Provide the (X, Y) coordinate of the cell's center where the given text is located.  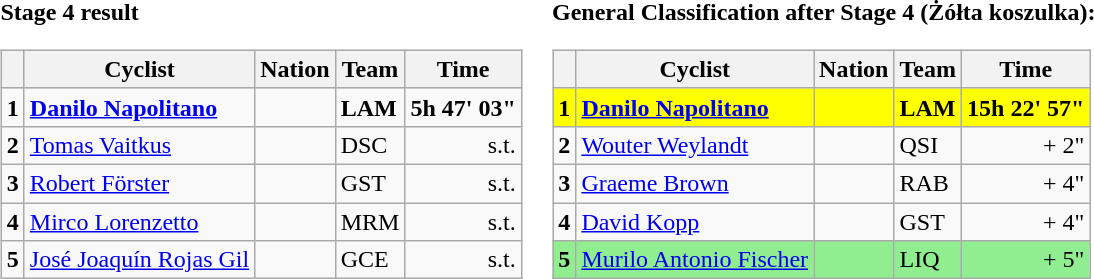
+ 2" (1026, 145)
Graeme Brown (695, 183)
DSC (370, 145)
+ 5" (1026, 260)
Tomas Vaitkus (139, 145)
José Joaquín Rojas Gil (139, 260)
15h 22' 57" (1026, 107)
MRM (370, 221)
LIQ (928, 260)
Wouter Weylandt (695, 145)
QSI (928, 145)
5h 47' 03" (463, 107)
Robert Förster (139, 183)
Murilo Antonio Fischer (695, 260)
RAB (928, 183)
GCE (370, 260)
Mirco Lorenzetto (139, 221)
David Kopp (695, 221)
